Extract the [x, y] coordinate from the center of the cell holding the provided text.  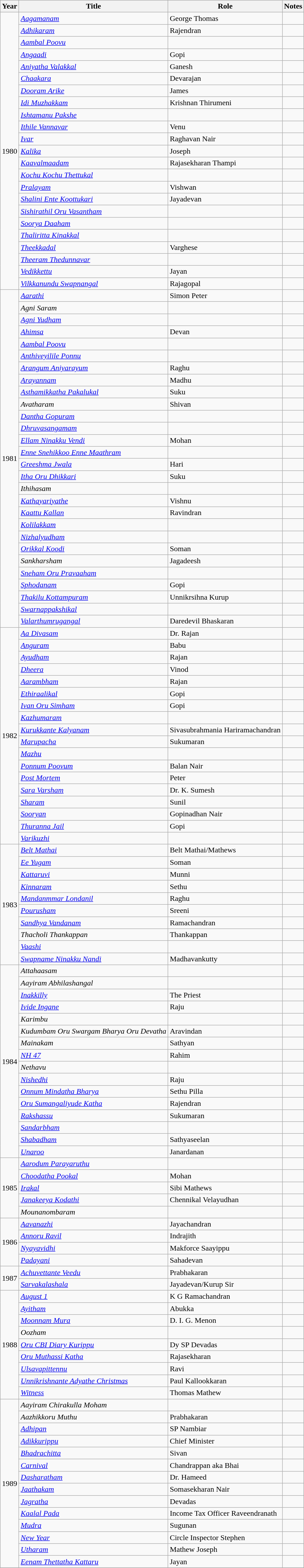
Aagamanam [94, 18]
Angaadi [94, 54]
Witness [94, 1393]
Vaashi [94, 947]
Kaattu Kallan [94, 513]
Ahimsa [94, 332]
New Year [94, 1538]
Vilkkanundu Swapnangal [94, 284]
Simon Peter [225, 296]
Kalika [94, 151]
Kurukkante Kalyanam [94, 730]
Somasekharan Nair [225, 1489]
Sunil [225, 802]
K G Ramachandran [225, 1296]
Idi Muzhakkam [94, 103]
Mounanombaram [94, 1212]
Dheera [94, 669]
Chief Minister [225, 1441]
Madhavankutty [225, 959]
Jayachandran [225, 1224]
Dr. K. Sumesh [225, 790]
Sphodanam [94, 585]
Asthamikkatha Pakalukal [94, 392]
1981 [9, 458]
Ellam Ninakku Vendi [94, 440]
Ravi [225, 1369]
Kaalal Pada [94, 1514]
Pourusham [94, 910]
Devadas [225, 1501]
Sharam [94, 802]
Karimbu [94, 1019]
Ethiraalikal [94, 693]
Kochu Kochu Thettukal [94, 175]
Nyayavidhi [94, 1248]
Circle Inspector Stephen [225, 1538]
Ivar [94, 139]
Rakshassu [94, 1115]
Vishwan [225, 187]
Mathew Joseph [225, 1550]
Varikuzhi [94, 838]
Chandrappan aka Bhai [225, 1465]
Aarambham [94, 681]
Arayannam [94, 380]
Irakal [94, 1188]
James [225, 91]
Marupacha [94, 742]
Jagratha [94, 1501]
Theekkadal [94, 247]
Rajagopal [225, 284]
Nethavu [94, 1067]
Paul Kallookkaran [225, 1381]
Oozham [94, 1333]
Sibi Mathews [225, 1188]
Eenam Thettatha Kattaru [94, 1562]
Kathayariyathe [94, 500]
Vishnu [225, 500]
Dr. Rajan [225, 633]
Shalini Ente Koottukari [94, 199]
Sooryan [94, 814]
Venu [225, 127]
Sivasubrahmania Hariramachandran [225, 730]
Sara Varsham [94, 790]
Inakkilly [94, 995]
Ee Yugam [94, 862]
Krishnan Thirumeni [225, 103]
1980 [9, 151]
Attahaasam [94, 971]
Sarvakalashala [94, 1284]
Sathyaseelan [225, 1140]
1983 [9, 905]
Dr. Hameed [225, 1477]
Ithihasam [94, 488]
Post Mortem [94, 778]
Notes [293, 6]
The Priest [225, 995]
Anthiveyilile Ponnu [94, 356]
Thuranna Jail [94, 826]
Ayitham [94, 1309]
Annoru Ravil [94, 1236]
Theeram Thedunnavar [94, 259]
Babu [225, 645]
Valarthumrugangal [94, 621]
Oru CBI Diary Kurippu [94, 1345]
Kolilakkam [94, 525]
Adhipan [94, 1429]
Kattaruvi [94, 874]
Unaroo [94, 1152]
Thakilu Kottampuram [94, 597]
Sugunan [225, 1526]
Year [9, 6]
Mudra [94, 1526]
Sankharsham [94, 561]
1985 [9, 1188]
Itha Oru Dhikkari [94, 476]
Thaliritta Kinakkal [94, 235]
Sathyan [225, 1043]
Aravindan [225, 1031]
Kinnaram [94, 886]
Role [225, 6]
NH 47 [94, 1055]
Jayadevan [225, 199]
Achuvettante Veedu [94, 1272]
Padayani [94, 1260]
1982 [9, 736]
Sahadevan [225, 1260]
Thomas Mathew [225, 1393]
Aazhikkoru Muthu [94, 1417]
Nizhalyudham [94, 537]
Chennikal Velayudhan [225, 1200]
Jagadeesh [225, 561]
Devarajan [225, 79]
Mandanmmar Londanil [94, 898]
1988 [9, 1344]
Madhu [225, 380]
Adikkurippu [94, 1441]
Belt Mathai/Mathews [225, 850]
Vinod [225, 669]
Dasharatham [94, 1477]
Ravindran [225, 513]
Onnum Mindatha Bharya [94, 1091]
Sandhya Vandanam [94, 923]
Sivan [225, 1453]
Aayiram Chirakulla Moham [94, 1405]
Rajasekharan Thampi [225, 163]
Oru Muthassi Katha [94, 1357]
Belt Mathai [94, 850]
1987 [9, 1278]
Thacholi Thankappan [94, 935]
Rajasekharan [225, 1357]
Carnival [94, 1465]
Aniyatha Valakkal [94, 67]
SP Nambiar [225, 1429]
Joseph [225, 151]
Income Tax Officer Raveendranath [225, 1514]
Rahim [225, 1055]
Greeshma Jwala [94, 464]
Unnikrsihna Kurup [225, 597]
Abukka [225, 1309]
Title [94, 6]
Choodatha Pookal [94, 1176]
Hari [225, 464]
Jaathakam [94, 1489]
Utharam [94, 1550]
Ramachandran [225, 923]
Dy SP Devadas [225, 1345]
Agni Saram [94, 308]
Nishedhi [94, 1079]
Aa Divasam [94, 633]
1986 [9, 1242]
Bhadrachitta [94, 1453]
Aayiram Abhilashangal [94, 983]
Indrajith [225, 1236]
Devan [225, 332]
Aarathi [94, 296]
Ulsavapittennu [94, 1369]
Raghavan Nair [225, 139]
Agni Yudham [94, 320]
Soorya Daaham [94, 223]
Shabadham [94, 1140]
Dooram Arike [94, 91]
Chaakara [94, 79]
Ganesh [225, 67]
Balan Nair [225, 766]
Anguram [94, 645]
Daredevil Bhaskaran [225, 621]
August 1 [94, 1296]
Sethu [225, 886]
Vedikkettu [94, 271]
Shivan [225, 404]
1989 [9, 1483]
Sethu Pilla [225, 1091]
Varghese [225, 247]
Ivide Ingane [94, 1007]
Orikkal Koodi [94, 549]
Pralayam [94, 187]
Ishtamanu Pakshe [94, 115]
Aarodum Parayaruthu [94, 1164]
Dhruvasangamam [94, 428]
Sreeni [225, 910]
Unnikrishnante Adyathe Christmas [94, 1381]
Ayudham [94, 657]
Mainakam [94, 1043]
Oru Sumangaliyude Katha [94, 1103]
Sneham Oru Pravaaham [94, 573]
D. I. G. Menon [225, 1321]
Arangum Aniyarayum [94, 368]
Ponnum Poovum [94, 766]
Enne Snehikkoo Enne Maathram [94, 452]
Moonnam Mura [94, 1321]
Swapname Ninakku Nandi [94, 959]
Janardanan [225, 1152]
Gopinadhan Nair [225, 814]
Sishirathil Oru Vasantham [94, 211]
Dantha Gopuram [94, 416]
Kudumbam Oru Swargam Bharya Oru Devatha [94, 1031]
Thankappan [225, 935]
Aavanazhi [94, 1224]
Makforce Saayippu [225, 1248]
1984 [9, 1061]
Janakeeya Kodathi [94, 1200]
George Thomas [225, 18]
Ithile Vannavar [94, 127]
Munni [225, 874]
Peter [225, 778]
Mazhu [94, 754]
Sandarbham [94, 1128]
Swarnappakshikal [94, 609]
Kazhumaram [94, 717]
Avatharam [94, 404]
Kaavalmaadam [94, 163]
Jayadevan/Kurup Sir [225, 1284]
Ivan Oru Simham [94, 705]
Adhikaram [94, 30]
